From the cell containing the given text, extract its center point as (x, y) coordinate. 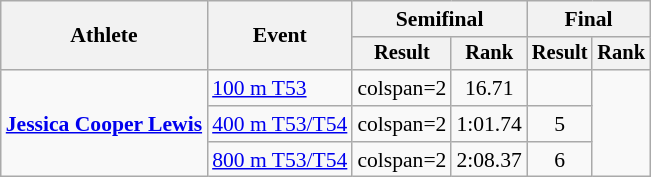
Jessica Cooper Lewis (104, 124)
Event (280, 36)
Final (588, 19)
100 m T53 (280, 88)
Athlete (104, 36)
400 m T53/T54 (280, 124)
16.71 (488, 88)
1:01.74 (488, 124)
5 (560, 124)
Semifinal (440, 19)
